Return the (X, Y) coordinate for the center point of the cell that contains the specified text.  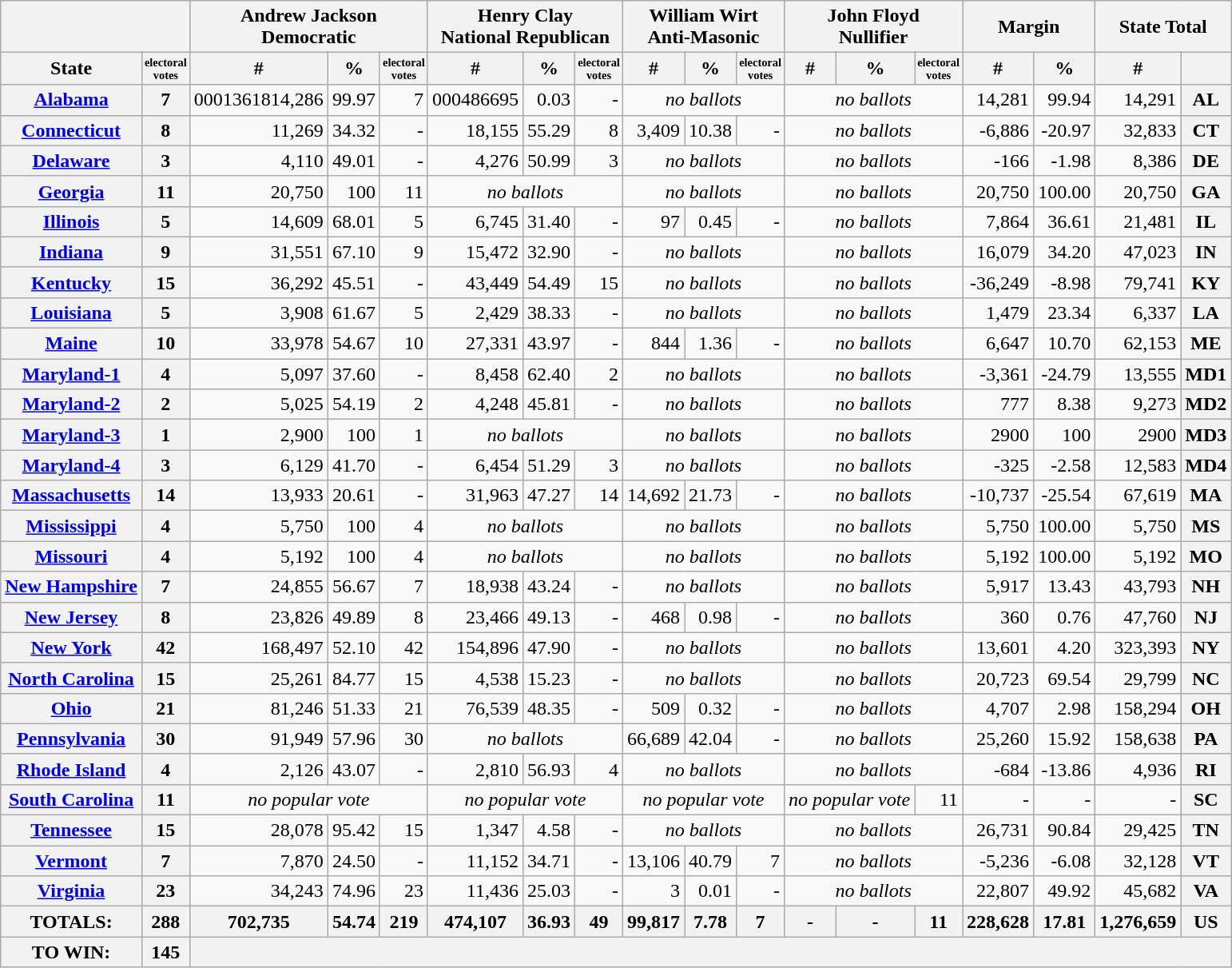
1,347 (475, 831)
7,864 (999, 221)
23.34 (1064, 313)
-3,361 (999, 374)
56.67 (353, 587)
PA (1206, 739)
Maryland-2 (72, 404)
Vermont (72, 861)
62.40 (548, 374)
168,497 (259, 647)
36.93 (548, 922)
323,393 (1138, 647)
State Total (1163, 27)
US (1206, 922)
24.50 (353, 861)
99,817 (654, 922)
26,731 (999, 831)
40.79 (711, 861)
Louisiana (72, 313)
49.89 (353, 617)
10.38 (711, 130)
Henry ClayNational Republican (525, 27)
13,601 (999, 647)
4.58 (548, 831)
15.92 (1064, 739)
4,936 (1138, 769)
509 (654, 708)
68.01 (353, 221)
34,243 (259, 891)
TO WIN: (72, 952)
31.40 (548, 221)
North Carolina (72, 678)
New Hampshire (72, 587)
0.98 (711, 617)
14,281 (999, 100)
2,810 (475, 769)
844 (654, 344)
22,807 (999, 891)
Delaware (72, 161)
1.36 (711, 344)
21.73 (711, 496)
4.20 (1064, 647)
VT (1206, 861)
23,826 (259, 617)
6,129 (259, 465)
NY (1206, 647)
0.01 (711, 891)
TN (1206, 831)
8,386 (1138, 161)
5,025 (259, 404)
54.67 (353, 344)
360 (999, 617)
57.96 (353, 739)
-25.54 (1064, 496)
49.13 (548, 617)
47,760 (1138, 617)
2,900 (259, 435)
47.90 (548, 647)
42.04 (711, 739)
0.76 (1064, 617)
474,107 (475, 922)
-6.08 (1064, 861)
MD4 (1206, 465)
-20.97 (1064, 130)
18,155 (475, 130)
20,723 (999, 678)
7,870 (259, 861)
69.54 (1064, 678)
25,261 (259, 678)
33,978 (259, 344)
3,409 (654, 130)
51.33 (353, 708)
Maine (72, 344)
288 (165, 922)
AL (1206, 100)
4,276 (475, 161)
1,276,659 (1138, 922)
95.42 (353, 831)
67,619 (1138, 496)
31,551 (259, 252)
5,917 (999, 587)
27,331 (475, 344)
29,425 (1138, 831)
IN (1206, 252)
99.97 (353, 100)
Alabama (72, 100)
8,458 (475, 374)
777 (999, 404)
56.93 (548, 769)
13,555 (1138, 374)
51.29 (548, 465)
0001361814,286 (259, 100)
8.38 (1064, 404)
17.81 (1064, 922)
84.77 (353, 678)
Maryland-3 (72, 435)
Mississippi (72, 526)
South Carolina (72, 799)
-166 (999, 161)
-8.98 (1064, 282)
16,079 (999, 252)
9,273 (1138, 404)
MD1 (1206, 374)
45.51 (353, 282)
41.70 (353, 465)
0.03 (548, 100)
State (72, 69)
13,933 (259, 496)
11,152 (475, 861)
25,260 (999, 739)
14,291 (1138, 100)
MD3 (1206, 435)
49 (599, 922)
219 (403, 922)
28,078 (259, 831)
William WirtAnti-Masonic (703, 27)
Virginia (72, 891)
24,855 (259, 587)
62,153 (1138, 344)
32,833 (1138, 130)
47,023 (1138, 252)
76,539 (475, 708)
NJ (1206, 617)
14,609 (259, 221)
15,472 (475, 252)
0.32 (711, 708)
25.03 (548, 891)
12,583 (1138, 465)
New Jersey (72, 617)
11,269 (259, 130)
4,248 (475, 404)
Connecticut (72, 130)
10.70 (1064, 344)
-325 (999, 465)
VA (1206, 891)
37.60 (353, 374)
KY (1206, 282)
45.81 (548, 404)
99.94 (1064, 100)
-24.79 (1064, 374)
49.01 (353, 161)
1,479 (999, 313)
Andrew JacksonDemocratic (308, 27)
50.99 (548, 161)
Kentucky (72, 282)
7.78 (711, 922)
IL (1206, 221)
6,647 (999, 344)
21,481 (1138, 221)
158,294 (1138, 708)
OH (1206, 708)
-10,737 (999, 496)
34.71 (548, 861)
Maryland-1 (72, 374)
54.74 (353, 922)
CT (1206, 130)
97 (654, 221)
New York (72, 647)
31,963 (475, 496)
54.19 (353, 404)
6,337 (1138, 313)
-2.58 (1064, 465)
2,429 (475, 313)
MD2 (1206, 404)
Massachusetts (72, 496)
NH (1206, 587)
23,466 (475, 617)
468 (654, 617)
47.27 (548, 496)
154,896 (475, 647)
-36,249 (999, 282)
90.84 (1064, 831)
Indiana (72, 252)
4,110 (259, 161)
38.33 (548, 313)
Pennsylvania (72, 739)
GA (1206, 191)
52.10 (353, 647)
MS (1206, 526)
32,128 (1138, 861)
2.98 (1064, 708)
32.90 (548, 252)
-5,236 (999, 861)
Tennessee (72, 831)
DE (1206, 161)
18,938 (475, 587)
-13.86 (1064, 769)
79,741 (1138, 282)
67.10 (353, 252)
43,793 (1138, 587)
45,682 (1138, 891)
14,692 (654, 496)
000486695 (475, 100)
Missouri (72, 556)
158,638 (1138, 739)
TOTALS: (72, 922)
43.07 (353, 769)
5,097 (259, 374)
29,799 (1138, 678)
6,454 (475, 465)
15.23 (548, 678)
Maryland-4 (72, 465)
228,628 (999, 922)
MO (1206, 556)
3,908 (259, 313)
66,689 (654, 739)
34.20 (1064, 252)
MA (1206, 496)
RI (1206, 769)
43.97 (548, 344)
74.96 (353, 891)
81,246 (259, 708)
36,292 (259, 282)
43,449 (475, 282)
Illinois (72, 221)
34.32 (353, 130)
LA (1206, 313)
11,436 (475, 891)
Rhode Island (72, 769)
Margin (1029, 27)
4,538 (475, 678)
48.35 (548, 708)
Ohio (72, 708)
ME (1206, 344)
2,126 (259, 769)
43.24 (548, 587)
20.61 (353, 496)
6,745 (475, 221)
Georgia (72, 191)
-6,886 (999, 130)
-684 (999, 769)
John FloydNullifier (874, 27)
702,735 (259, 922)
91,949 (259, 739)
54.49 (548, 282)
55.29 (548, 130)
0.45 (711, 221)
13.43 (1064, 587)
13,106 (654, 861)
-1.98 (1064, 161)
49.92 (1064, 891)
SC (1206, 799)
61.67 (353, 313)
36.61 (1064, 221)
145 (165, 952)
NC (1206, 678)
4,707 (999, 708)
